Scan for the cell matching the given text and deliver its [X, Y] coordinate at center. 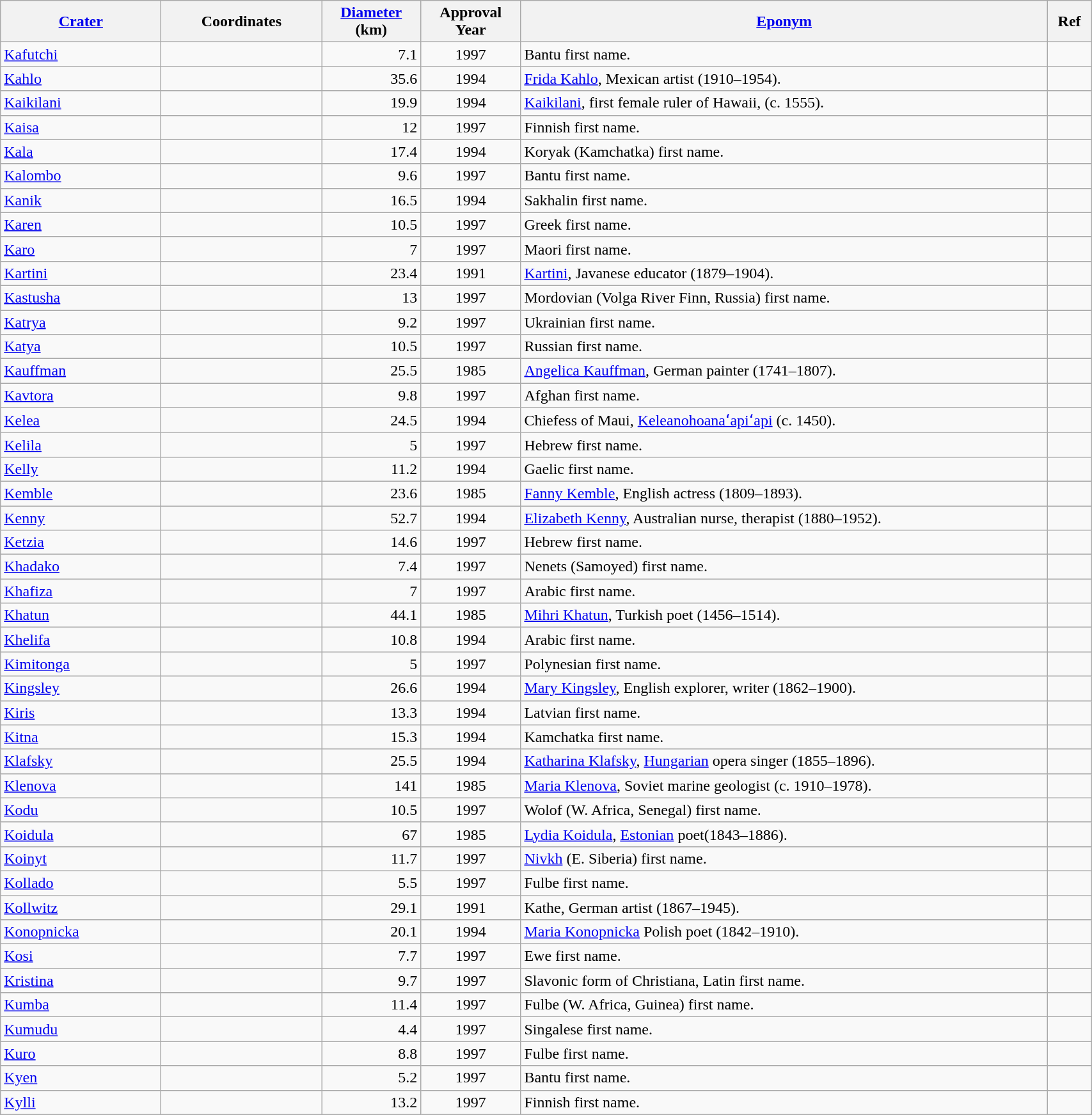
29.1 [371, 908]
Nenets (Samoyed) first name. [784, 567]
Klafsky [81, 761]
7.7 [371, 956]
Slavonic form of Christiana, Latin first name. [784, 981]
Maria Klenova, Soviet marine geologist (c. 1910–1978). [784, 786]
11.7 [371, 858]
52.7 [371, 518]
Kathe, German artist (1867–1945). [784, 908]
Khadako [81, 567]
Kodu [81, 810]
19.9 [371, 103]
Kylli [81, 1102]
9.6 [371, 176]
Katharina Klafsky, Hungarian opera singer (1855–1896). [784, 761]
10.8 [371, 640]
Katrya [81, 322]
23.4 [371, 273]
Fanny Kemble, English actress (1809–1893). [784, 493]
Ewe first name. [784, 956]
Ref [1070, 22]
Kamchatka first name. [784, 737]
Polynesian first name. [784, 664]
9.7 [371, 981]
Klenova [81, 786]
11.2 [371, 469]
Kosi [81, 956]
Crater [81, 22]
Kelea [81, 420]
Kala [81, 152]
Katya [81, 347]
Kiris [81, 713]
Ukrainian first name. [784, 322]
17.4 [371, 152]
Nivkh (E. Siberia) first name. [784, 858]
Koryak (Kamchatka) first name. [784, 152]
Sakhalin first name. [784, 200]
Kemble [81, 493]
Konopnicka [81, 932]
Kimitonga [81, 664]
Chiefess of Maui, Keleanohoanaʻapiʻapi (c. 1450). [784, 420]
5.2 [371, 1078]
Kelila [81, 445]
44.1 [371, 615]
Karo [81, 249]
Kelly [81, 469]
4.4 [371, 1029]
Kumudu [81, 1029]
Kaikilani, first female ruler of Hawaii, (c. 1555). [784, 103]
9.8 [371, 395]
Kenny [81, 518]
Kaisa [81, 127]
Kollado [81, 883]
7.4 [371, 567]
Koidula [81, 834]
Kyen [81, 1078]
Kartini [81, 273]
Kuro [81, 1054]
Kalombo [81, 176]
Afghan first name. [784, 395]
8.8 [371, 1054]
Eponym [784, 22]
15.3 [371, 737]
Kanik [81, 200]
Mihri Khatun, Turkish poet (1456–1514). [784, 615]
26.6 [371, 688]
Coordinates [242, 22]
13.2 [371, 1102]
13.3 [371, 713]
141 [371, 786]
Maori first name. [784, 249]
Kauffman [81, 371]
Gaelic first name. [784, 469]
Mordovian (Volga River Finn, Russia) first name. [784, 297]
Khatun [81, 615]
Russian first name. [784, 347]
Lydia Koidula, Estonian poet(1843–1886). [784, 834]
Greek first name. [784, 225]
24.5 [371, 420]
Kitna [81, 737]
Elizabeth Kenny, Australian nurse, therapist (1880–1952). [784, 518]
Angelica Kauffman, German painter (1741–1807). [784, 371]
Fulbe (W. Africa, Guinea) first name. [784, 1005]
Maria Konopnicka Polish poet (1842–1910). [784, 932]
Kahlo [81, 79]
35.6 [371, 79]
7.1 [371, 54]
Latvian first name. [784, 713]
Mary Kingsley, English explorer, writer (1862–1900). [784, 688]
Singalese first name. [784, 1029]
11.4 [371, 1005]
Kaikilani [81, 103]
Kafutchi [81, 54]
9.2 [371, 322]
14.6 [371, 542]
Kartini, Javanese educator (1879–1904). [784, 273]
13 [371, 297]
16.5 [371, 200]
23.6 [371, 493]
67 [371, 834]
Kristina [81, 981]
Khafiza [81, 591]
Frida Kahlo, Mexican artist (1910–1954). [784, 79]
Koinyt [81, 858]
Kingsley [81, 688]
Ketzia [81, 542]
12 [371, 127]
Diameter(km) [371, 22]
ApprovalYear [471, 22]
Kavtora [81, 395]
Karen [81, 225]
Khelifa [81, 640]
20.1 [371, 932]
Kollwitz [81, 908]
5.5 [371, 883]
Wolof (W. Africa, Senegal) first name. [784, 810]
Kumba [81, 1005]
Kastusha [81, 297]
